Capture the cell that displays the provided text and extract its [X, Y] central coordinate. 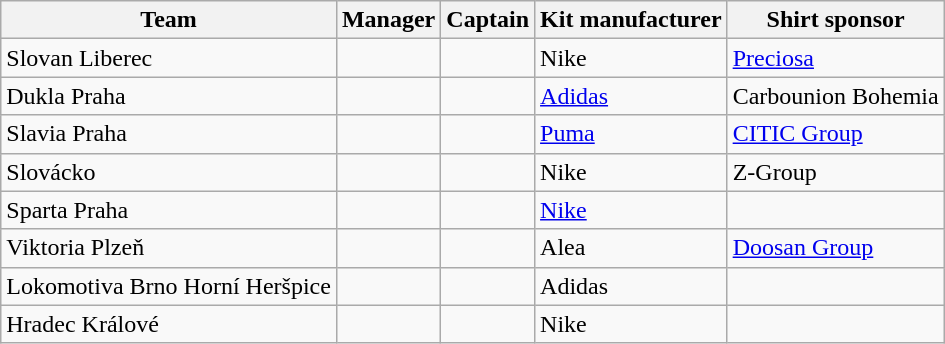
Captain [488, 20]
Lokomotiva Brno Horní Heršpice [169, 286]
Sparta Praha [169, 210]
Alea [632, 248]
Z-Group [836, 172]
Hradec Králové [169, 324]
Shirt sponsor [836, 20]
Dukla Praha [169, 96]
Slovan Liberec [169, 58]
Team [169, 20]
Carbounion Bohemia [836, 96]
Manager [388, 20]
CITIC Group [836, 134]
Puma [632, 134]
Viktoria Plzeň [169, 248]
Slavia Praha [169, 134]
Doosan Group [836, 248]
Slovácko [169, 172]
Preciosa [836, 58]
Kit manufacturer [632, 20]
